Capture the cell that displays the provided text and extract its [X, Y] central coordinate. 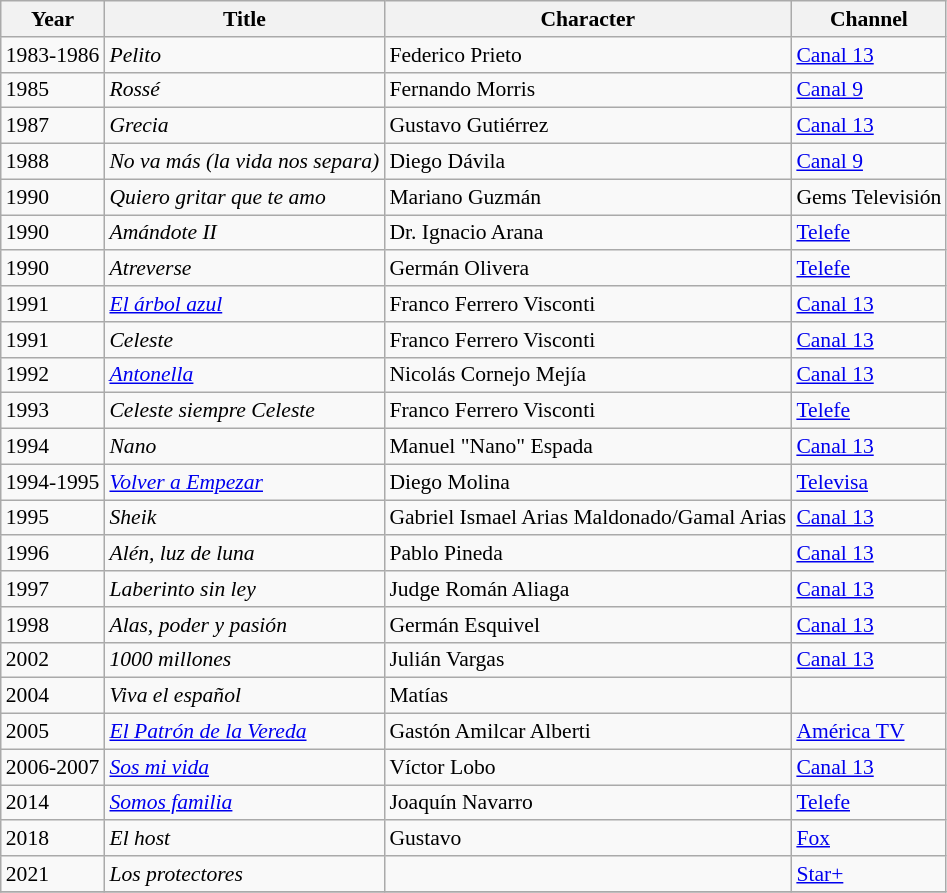
Alas, poder y pasión [244, 625]
Televisa [868, 482]
1988 [53, 162]
América TV [868, 732]
2018 [53, 839]
Sheik [244, 518]
Germán Esquivel [588, 625]
Gastón Amilcar Alberti [588, 732]
No va más (la vida nos separa) [244, 162]
El Patrón de la Vereda [244, 732]
Laberinto sin ley [244, 589]
Somos familia [244, 803]
Year [53, 19]
Channel [868, 19]
Judge Román Aliaga [588, 589]
2021 [53, 874]
El host [244, 839]
Federico Prieto [588, 55]
Víctor Lobo [588, 767]
Dr. Ignacio Arana [588, 233]
1995 [53, 518]
1993 [53, 411]
Celeste siempre Celeste [244, 411]
Gems Televisión [868, 197]
Celeste [244, 340]
1985 [53, 90]
Star+ [868, 874]
Germán Olivera [588, 269]
Fox [868, 839]
Atreverse [244, 269]
1992 [53, 375]
1983-1986 [53, 55]
Amándote II [244, 233]
Mariano Guzmán [588, 197]
Alén, luz de luna [244, 554]
Diego Dávila [588, 162]
Pelito [244, 55]
1994-1995 [53, 482]
2006-2007 [53, 767]
Pablo Pineda [588, 554]
Gustavo [588, 839]
1997 [53, 589]
Nicolás Cornejo Mejía [588, 375]
1000 millones [244, 660]
Antonella [244, 375]
Manuel "Nano" Espada [588, 447]
El árbol azul [244, 304]
Julián Vargas [588, 660]
2004 [53, 696]
Viva el español [244, 696]
Matías [588, 696]
Joaquín Navarro [588, 803]
Sos mi vida [244, 767]
Character [588, 19]
2002 [53, 660]
Fernando Morris [588, 90]
Volver a Empezar [244, 482]
1994 [53, 447]
Rossé [244, 90]
Gustavo Gutiérrez [588, 126]
2005 [53, 732]
Diego Molina [588, 482]
Title [244, 19]
2014 [53, 803]
1998 [53, 625]
Grecia [244, 126]
1996 [53, 554]
Nano [244, 447]
Quiero gritar que te amo [244, 197]
1987 [53, 126]
Los protectores [244, 874]
Gabriel Ismael Arias Maldonado/Gamal Arias [588, 518]
